Identify which cell holds the provided text, then report its (X, Y) central coordinate. 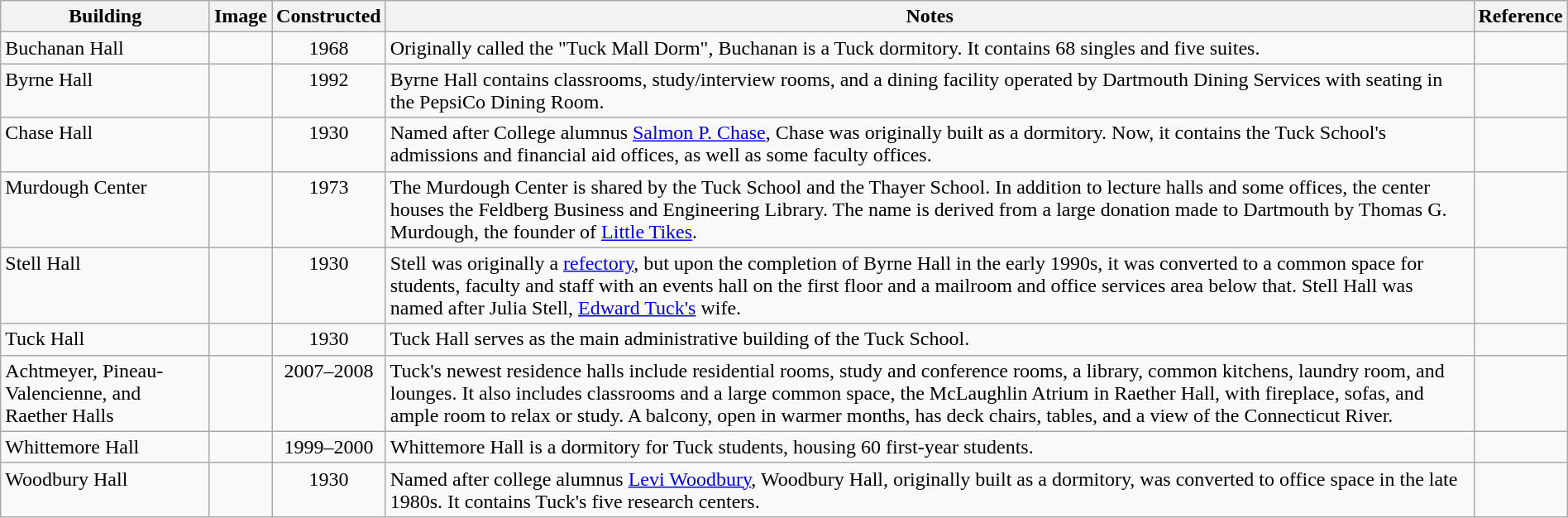
Byrne Hall (106, 91)
Constructed (329, 17)
Achtmeyer, Pineau-Valencienne, and Raether Halls (106, 393)
Stell Hall (106, 285)
Murdough Center (106, 209)
Chase Hall (106, 144)
Buchanan Hall (106, 48)
1973 (329, 209)
1999–2000 (329, 447)
2007–2008 (329, 393)
Reference (1520, 17)
Image (240, 17)
1968 (329, 48)
Tuck Hall (106, 339)
Whittemore Hall (106, 447)
Woodbury Hall (106, 490)
Notes (930, 17)
Whittemore Hall is a dormitory for Tuck students, housing 60 first-year students. (930, 447)
1992 (329, 91)
Building (106, 17)
Originally called the "Tuck Mall Dorm", Buchanan is a Tuck dormitory. It contains 68 singles and five suites. (930, 48)
Tuck Hall serves as the main administrative building of the Tuck School. (930, 339)
